Detect which cell encompasses the target text, then output its [x, y] center coordinate. 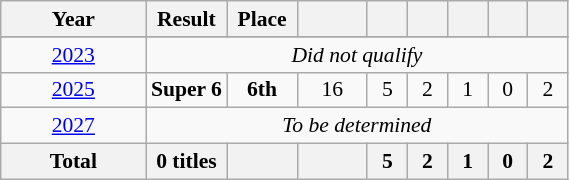
Super 6 [186, 90]
2023 [74, 55]
Total [74, 162]
Year [74, 19]
Result [186, 19]
Place [262, 19]
To be determined [357, 126]
6th [262, 90]
16 [332, 90]
Did not qualify [357, 55]
0 titles [186, 162]
2027 [74, 126]
2025 [74, 90]
